Locate the cell with the specified text and output its [x, y] center coordinate. 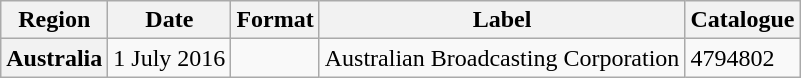
Australian Broadcasting Corporation [502, 58]
1 July 2016 [170, 58]
Date [170, 20]
Label [502, 20]
Australia [54, 58]
4794802 [742, 58]
Region [54, 20]
Catalogue [742, 20]
Format [275, 20]
